Locate the cell with the specified text and output its (X, Y) center coordinate. 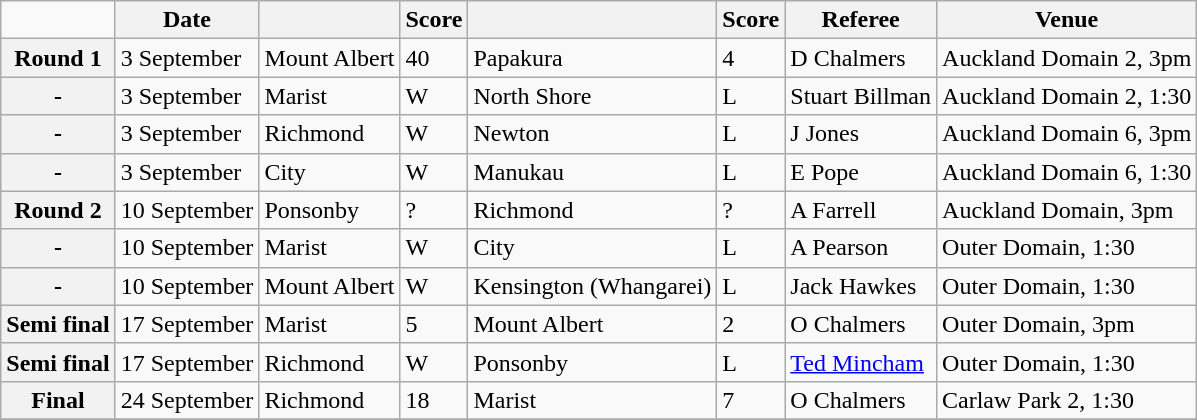
Date (187, 20)
Carlaw Park 2, 1:30 (1067, 400)
5 (434, 324)
Jack Hawkes (861, 286)
Auckland Domain, 3pm (1067, 210)
Ted Mincham (861, 362)
24 September (187, 400)
D Chalmers (861, 58)
18 (434, 400)
Auckland Domain 2, 1:30 (1067, 96)
Auckland Domain 6, 1:30 (1067, 172)
4 (751, 58)
A Pearson (861, 248)
Final (58, 400)
J Jones (861, 134)
40 (434, 58)
2 (751, 324)
Round 1 (58, 58)
A Farrell (861, 210)
Manukau (592, 172)
Stuart Billman (861, 96)
7 (751, 400)
Round 2 (58, 210)
Referee (861, 20)
Auckland Domain 2, 3pm (1067, 58)
Newton (592, 134)
Outer Domain, 3pm (1067, 324)
Venue (1067, 20)
Kensington (Whangarei) (592, 286)
Papakura (592, 58)
E Pope (861, 172)
Auckland Domain 6, 3pm (1067, 134)
North Shore (592, 96)
